Return the (X, Y) coordinate for the center point of the cell that contains the specified text.  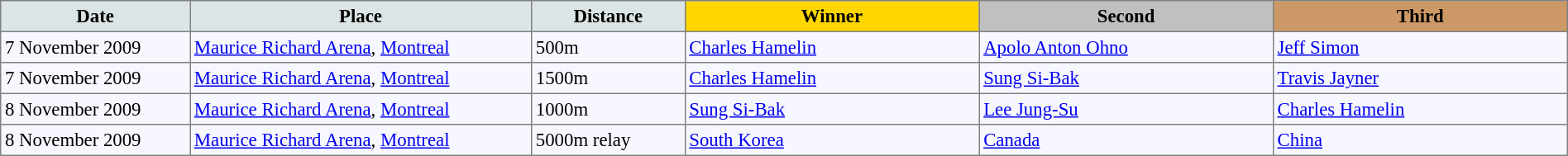
500m (609, 47)
Third (1420, 17)
Second (1126, 17)
Apolo Anton Ohno (1126, 47)
China (1420, 140)
Winner (832, 17)
1500m (609, 78)
Place (361, 17)
South Korea (832, 140)
Jeff Simon (1420, 47)
5000m relay (609, 140)
Canada (1126, 140)
Date (96, 17)
Travis Jayner (1420, 78)
Lee Jung-Su (1126, 109)
Distance (609, 17)
1000m (609, 109)
